Determine the (x, y) coordinate at the center of the cell enclosing the given text.  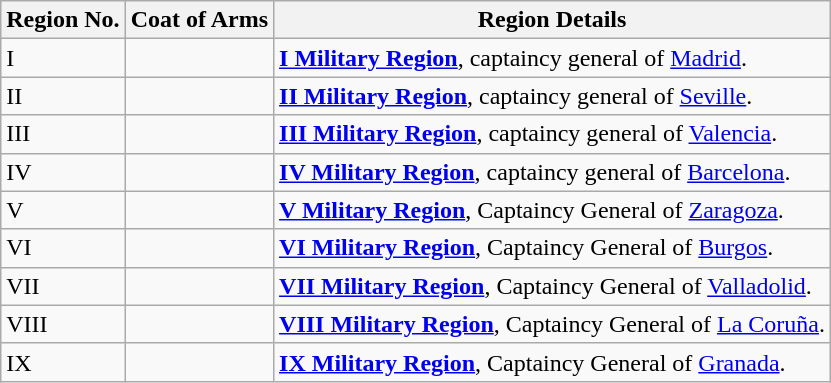
I (63, 58)
IV (63, 172)
Coat of Arms (199, 20)
IX (63, 362)
Region Details (552, 20)
II Military Region, captaincy general of Seville. (552, 96)
IX Military Region, Captaincy General of Granada. (552, 362)
VI (63, 248)
V Military Region, Captaincy General of Zaragoza. (552, 210)
II (63, 96)
Region No. (63, 20)
I Military Region, captaincy general of Madrid. (552, 58)
III Military Region, captaincy general of Valencia. (552, 134)
IV Military Region, captaincy general of Barcelona. (552, 172)
V (63, 210)
VII (63, 286)
VII Military Region, Captaincy General of Valladolid. (552, 286)
III (63, 134)
VIII (63, 324)
VI Military Region, Captaincy General of Burgos. (552, 248)
VIII Military Region, Captaincy General of La Coruña. (552, 324)
